Capture the cell that displays the provided text and extract its [X, Y] central coordinate. 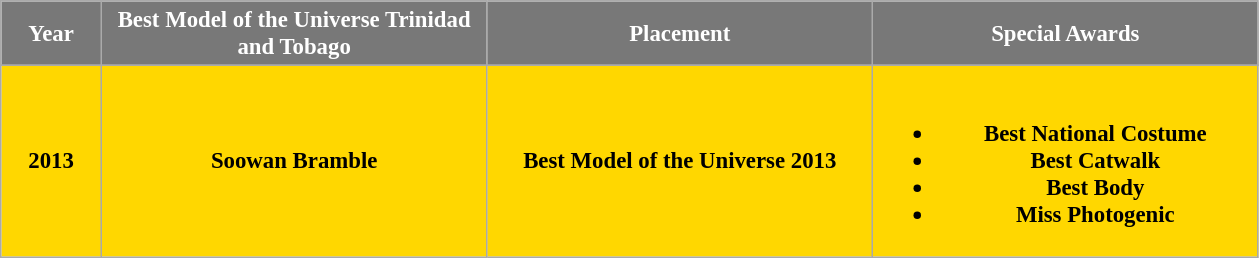
2013 [52, 162]
Best Model of the Universe 2013 [680, 162]
Best Model of the Universe Trinidad and Tobago [294, 34]
Year [52, 34]
Best National CostumeBest CatwalkBest BodyMiss Photogenic [1066, 162]
Soowan Bramble [294, 162]
Placement [680, 34]
Special Awards [1066, 34]
